Provide the [x, y] coordinate of the cell's center where the given text is located.  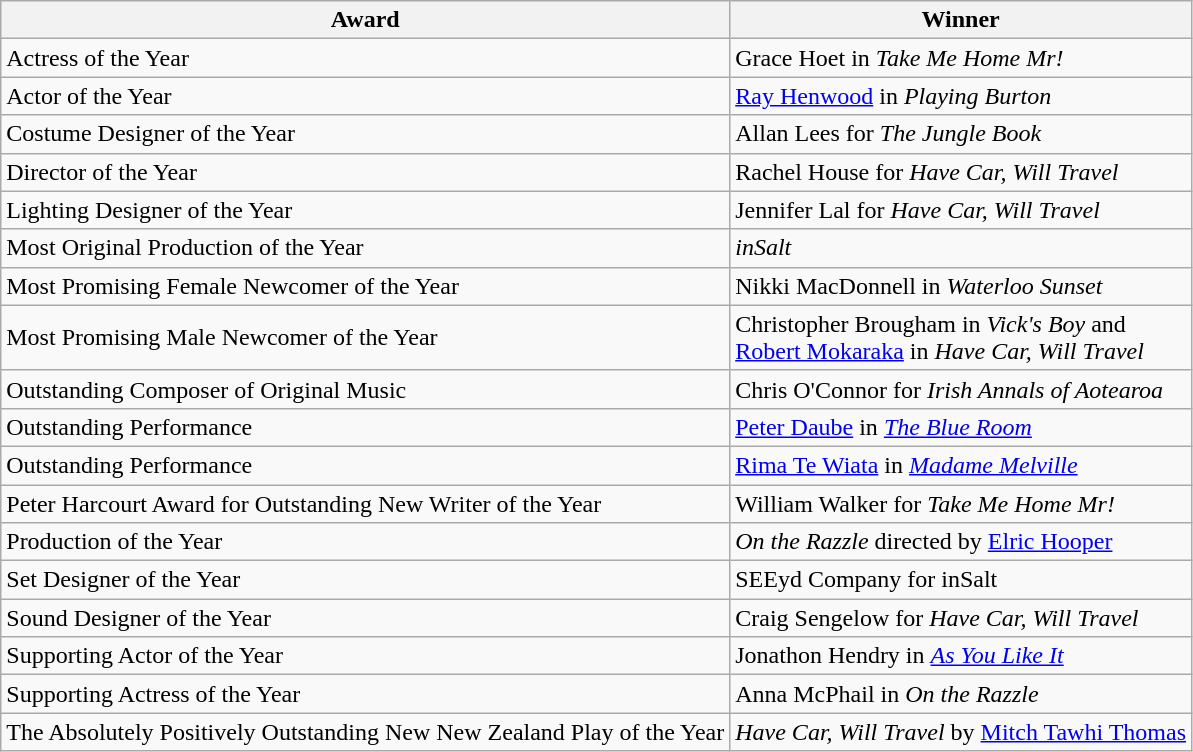
Craig Sengelow for Have Car, Will Travel [961, 618]
William Walker for Take Me Home Mr! [961, 503]
Have Car, Will Travel by Mitch Tawhi Thomas [961, 732]
Costume Designer of the Year [366, 134]
Most Promising Male Newcomer of the Year [366, 338]
Set Designer of the Year [366, 580]
Most Original Production of the Year [366, 248]
Allan Lees for The Jungle Book [961, 134]
The Absolutely Positively Outstanding New New Zealand Play of the Year [366, 732]
Winner [961, 20]
Jonathon Hendry in As You Like It [961, 656]
Director of the Year [366, 172]
Christopher Brougham in Vick's Boy andRobert Mokaraka in Have Car, Will Travel [961, 338]
Jennifer Lal for Have Car, Will Travel [961, 210]
Rima Te Wiata in Madame Melville [961, 465]
SEEyd Company for inSalt [961, 580]
Most Promising Female Newcomer of the Year [366, 286]
Anna McPhail in On the Razzle [961, 694]
Actress of the Year [366, 58]
Award [366, 20]
Production of the Year [366, 542]
Lighting Designer of the Year [366, 210]
Chris O'Connor for Irish Annals of Aotearoa [961, 389]
Actor of the Year [366, 96]
inSalt [961, 248]
Grace Hoet in Take Me Home Mr! [961, 58]
Ray Henwood in Playing Burton [961, 96]
Sound Designer of the Year [366, 618]
Peter Daube in The Blue Room [961, 427]
Rachel House for Have Car, Will Travel [961, 172]
Supporting Actor of the Year [366, 656]
Nikki MacDonnell in Waterloo Sunset [961, 286]
Outstanding Composer of Original Music [366, 389]
Supporting Actress of the Year [366, 694]
Peter Harcourt Award for Outstanding New Writer of the Year [366, 503]
On the Razzle directed by Elric Hooper [961, 542]
